Identify which cell holds the provided text, then report its [x, y] central coordinate. 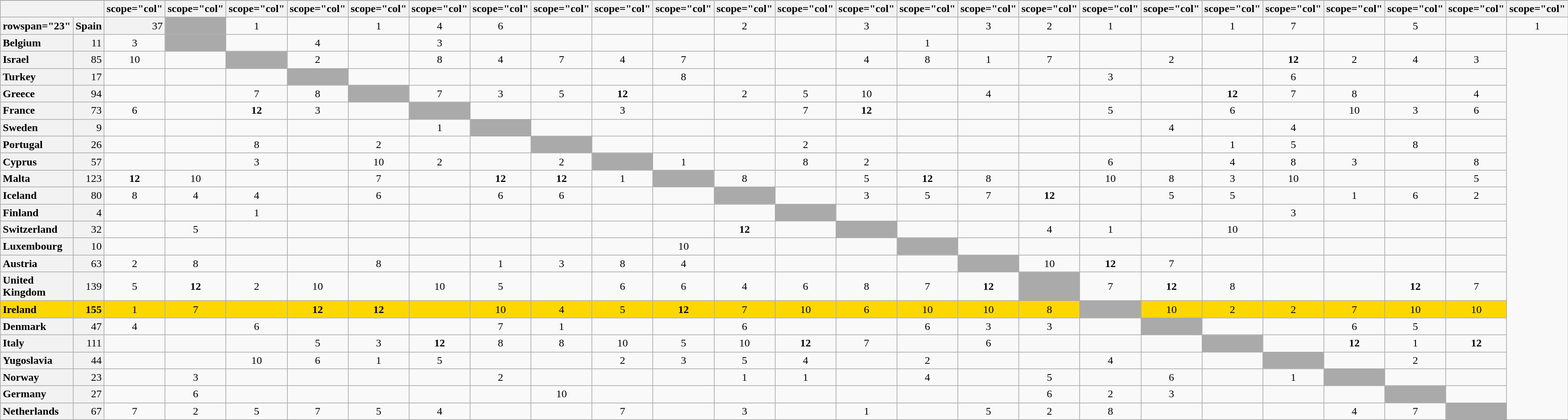
11 [89, 43]
123 [89, 178]
37 [135, 26]
Malta [37, 178]
27 [89, 394]
Norway [37, 377]
Israel [37, 60]
Sweden [37, 128]
80 [89, 195]
France [37, 111]
26 [89, 144]
Ireland [37, 309]
Switzerland [37, 230]
155 [89, 309]
67 [89, 411]
Turkey [37, 77]
139 [89, 286]
Germany [37, 394]
23 [89, 377]
9 [89, 128]
44 [89, 360]
Portugal [37, 144]
32 [89, 230]
Luxembourg [37, 247]
Belgium [37, 43]
47 [89, 326]
Yugoslavia [37, 360]
rowspan="23" [37, 26]
Iceland [37, 195]
94 [89, 94]
Netherlands [37, 411]
17 [89, 77]
Italy [37, 343]
United Kingdom [37, 286]
111 [89, 343]
Spain [89, 26]
Greece [37, 94]
63 [89, 264]
85 [89, 60]
57 [89, 161]
Cyprus [37, 161]
73 [89, 111]
Finland [37, 213]
Austria [37, 264]
Denmark [37, 326]
